Return [x, y] of the center of cell containing provided text 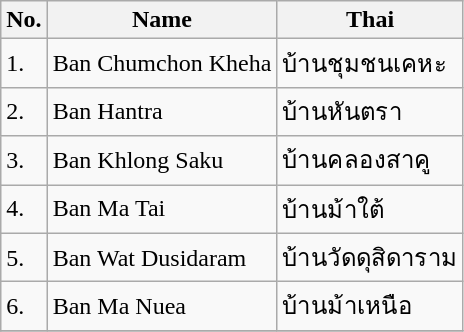
บ้านคลองสาคู [370, 160]
บ้านม้าเหนือ [370, 306]
Ban Ma Nuea [162, 306]
Thai [370, 20]
Ban Chumchon Kheha [162, 64]
Name [162, 20]
Ban Ma Tai [162, 208]
6. [24, 306]
5. [24, 258]
3. [24, 160]
1. [24, 64]
บ้านวัดดุสิดาราม [370, 258]
บ้านชุมชนเคหะ [370, 64]
4. [24, 208]
2. [24, 112]
Ban Hantra [162, 112]
Ban Khlong Saku [162, 160]
บ้านม้าใต้ [370, 208]
No. [24, 20]
Ban Wat Dusidaram [162, 258]
บ้านหันตรา [370, 112]
